Capture the cell that displays the provided text and extract its (X, Y) central coordinate. 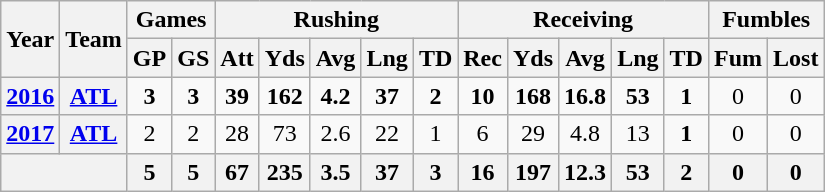
22 (387, 134)
16 (483, 172)
Team (94, 39)
39 (237, 96)
Fum (738, 58)
Rushing (336, 20)
162 (284, 96)
6 (483, 134)
2.6 (336, 134)
73 (284, 134)
67 (237, 172)
13 (638, 134)
28 (237, 134)
235 (284, 172)
10 (483, 96)
Receiving (584, 20)
Fumbles (766, 20)
12.3 (586, 172)
Lost (796, 58)
2017 (30, 134)
Rec (483, 58)
GP (149, 58)
Att (237, 58)
4.2 (336, 96)
3.5 (336, 172)
2016 (30, 96)
Year (30, 39)
197 (532, 172)
GS (194, 58)
168 (532, 96)
Games (170, 20)
4.8 (586, 134)
29 (532, 134)
16.8 (586, 96)
